Locate the cell with the specified text and output its [X, Y] center coordinate. 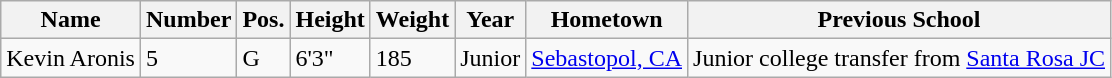
Junior college transfer from Santa Rosa JC [900, 58]
G [264, 58]
Kevin Aronis [71, 58]
Pos. [264, 20]
Name [71, 20]
Junior [490, 58]
Year [490, 20]
5 [188, 58]
6'3" [330, 58]
185 [412, 58]
Sebastopol, CA [607, 58]
Number [188, 20]
Previous School [900, 20]
Hometown [607, 20]
Weight [412, 20]
Height [330, 20]
